Return (x, y) of the center of cell containing provided text 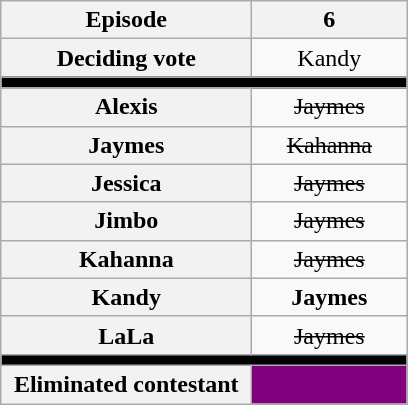
Deciding vote (126, 58)
Episode (126, 20)
Jimbo (126, 221)
6 (330, 20)
Jessica (126, 183)
Eliminated contestant (126, 384)
LaLa (126, 335)
Alexis (126, 107)
